Locate the cell with the specified text and output its (x, y) center coordinate. 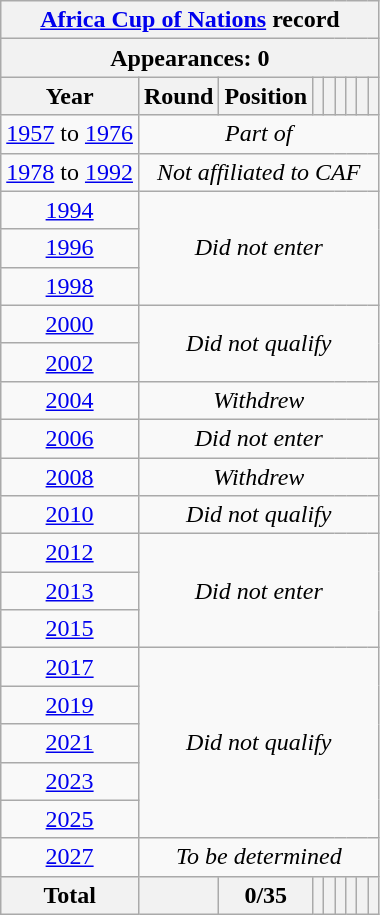
Not affiliated to CAF (258, 172)
Part of (258, 134)
Total (70, 895)
1996 (70, 248)
2015 (70, 629)
2004 (70, 400)
2027 (70, 857)
To be determined (258, 857)
2017 (70, 667)
2025 (70, 819)
Africa Cup of Nations record (190, 20)
1994 (70, 210)
2023 (70, 781)
2000 (70, 324)
1978 to 1992 (70, 172)
2006 (70, 438)
Position (266, 96)
2021 (70, 743)
2019 (70, 705)
1957 to 1976 (70, 134)
2002 (70, 362)
Round (178, 96)
0/35 (266, 895)
2013 (70, 591)
Appearances: 0 (190, 58)
1998 (70, 286)
2012 (70, 553)
2008 (70, 477)
2010 (70, 515)
Year (70, 96)
